Return the [X, Y] coordinate for the center point of the cell that contains the specified text.  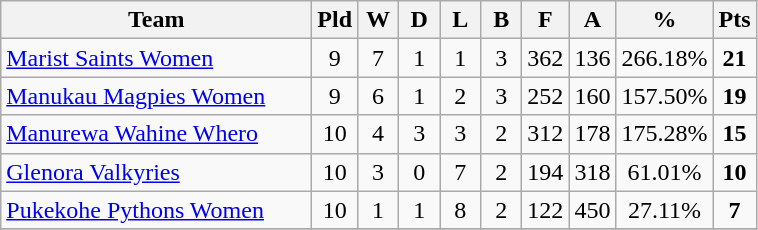
19 [734, 96]
W [378, 20]
B [502, 20]
% [664, 20]
Marist Saints Women [156, 58]
A [592, 20]
312 [546, 134]
15 [734, 134]
F [546, 20]
122 [546, 210]
194 [546, 172]
450 [592, 210]
Pld [335, 20]
4 [378, 134]
Manukau Magpies Women [156, 96]
362 [546, 58]
D [420, 20]
21 [734, 58]
178 [592, 134]
175.28% [664, 134]
318 [592, 172]
160 [592, 96]
Team [156, 20]
L [460, 20]
6 [378, 96]
157.50% [664, 96]
Pukekohe Pythons Women [156, 210]
136 [592, 58]
266.18% [664, 58]
8 [460, 210]
Manurewa Wahine Whero [156, 134]
252 [546, 96]
0 [420, 172]
Glenora Valkyries [156, 172]
Pts [734, 20]
27.11% [664, 210]
61.01% [664, 172]
